Output the (x, y) coordinate of the center of the cell containing the given text.  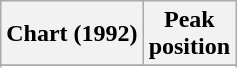
Peakposition (189, 34)
Chart (1992) (72, 34)
